Detect which cell encompasses the target text, then output its (x, y) center coordinate. 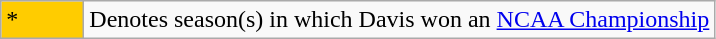
* (42, 20)
Denotes season(s) in which Davis won an NCAA Championship (400, 20)
